Identify which cell holds the provided text, then report its [x, y] central coordinate. 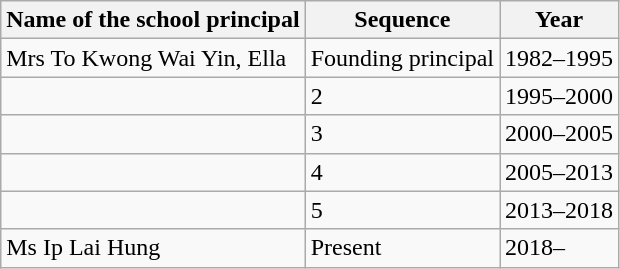
2018– [560, 248]
Year [560, 20]
5 [402, 210]
2000–2005 [560, 134]
2 [402, 96]
2013–2018 [560, 210]
Sequence [402, 20]
Mrs To Kwong Wai Yin, Ella [153, 58]
2005–2013 [560, 172]
Founding principal [402, 58]
1982–1995 [560, 58]
Present [402, 248]
Name of the school principal [153, 20]
4 [402, 172]
1995–2000 [560, 96]
3 [402, 134]
Ms Ip Lai Hung [153, 248]
